Return [X, Y] of the center of cell containing provided text 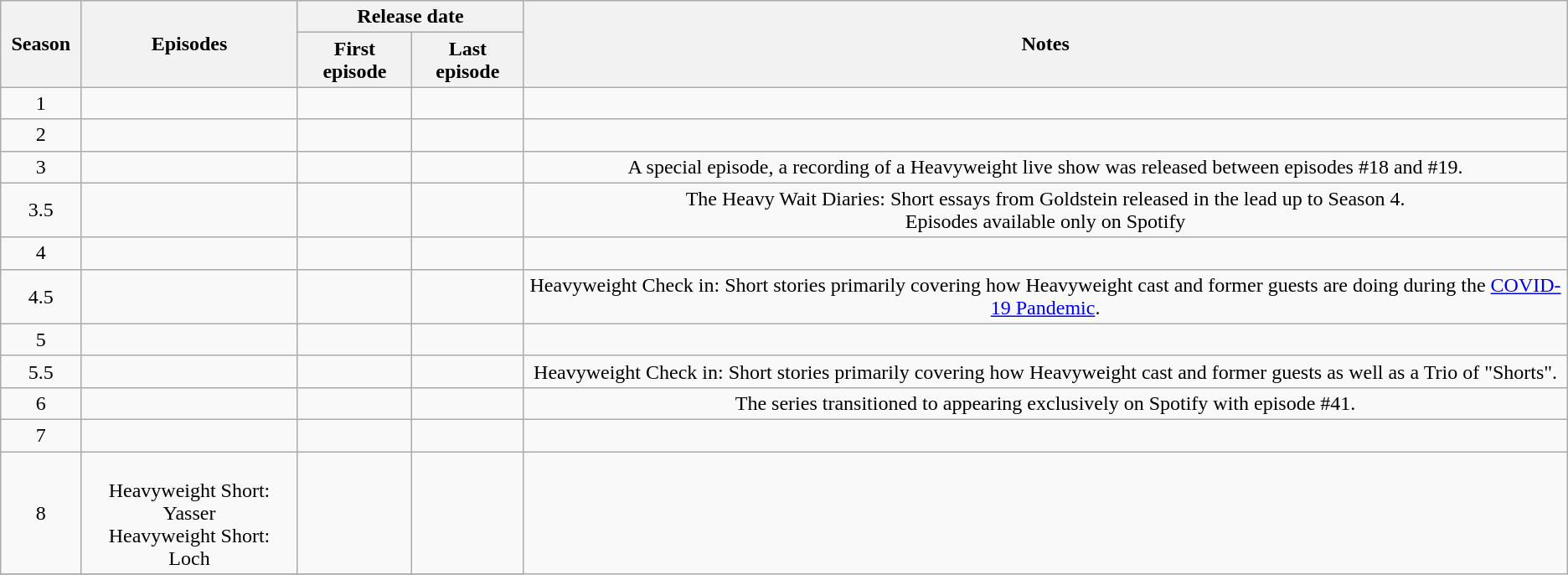
5 [41, 339]
4 [41, 253]
A special episode, a recording of a Heavyweight live show was released between episodes #18 and #19. [1045, 167]
4.5 [41, 297]
The series transitioned to appearing exclusively on Spotify with episode #41. [1045, 403]
6 [41, 403]
1 [41, 103]
2 [41, 135]
7 [41, 435]
5.5 [41, 371]
First episode [355, 60]
3 [41, 167]
Heavyweight Check in: Short stories primarily covering how Heavyweight cast and former guests are doing during the COVID-19 Pandemic. [1045, 297]
Last episode [467, 60]
Episodes [189, 44]
Heavyweight Check in: Short stories primarily covering how Heavyweight cast and former guests as well as a Trio of "Shorts". [1045, 371]
Heavyweight Short: YasserHeavyweight Short: Loch [189, 512]
Release date [410, 17]
Season [41, 44]
Notes [1045, 44]
3.5 [41, 210]
8 [41, 512]
The Heavy Wait Diaries: Short essays from Goldstein released in the lead up to Season 4.Episodes available only on Spotify [1045, 210]
